Identify which cell holds the provided text, then report its (x, y) central coordinate. 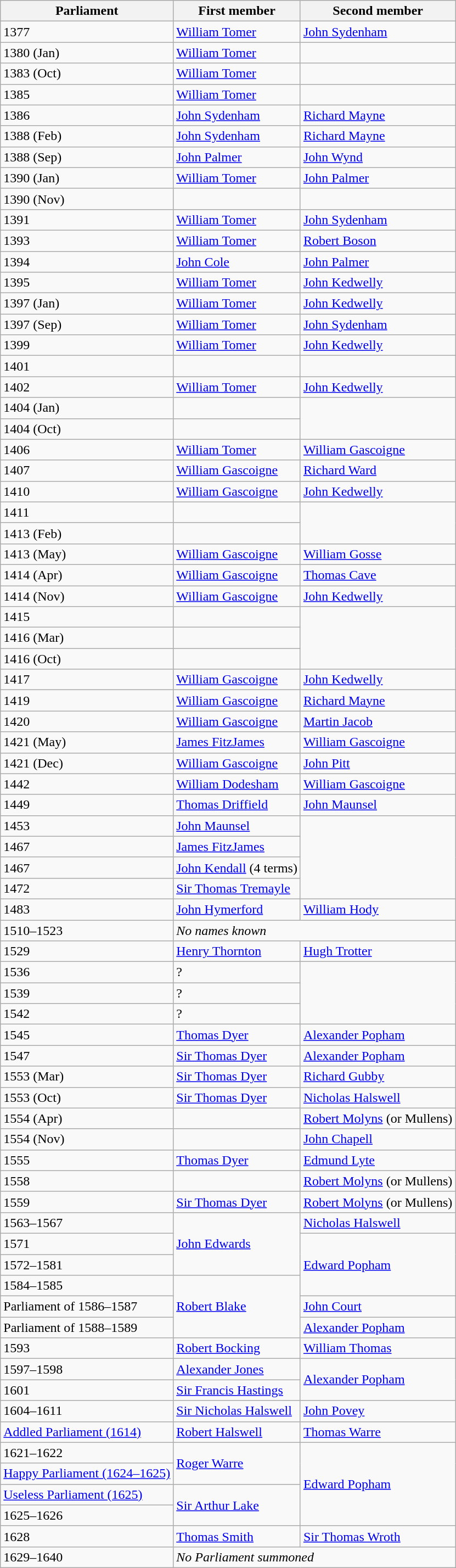
William Hody (378, 909)
Thomas Smith (237, 1536)
Sir Francis Hastings (237, 1390)
1442 (87, 784)
1390 (Jan) (87, 178)
1397 (Jan) (87, 304)
1404 (Jan) (87, 408)
1397 (Sep) (87, 324)
1453 (87, 826)
1393 (87, 240)
Addled Parliament (1614) (87, 1432)
Sir Arthur Lake (237, 1505)
1559 (87, 1202)
1621–1622 (87, 1453)
John Kendall (4 terms) (237, 867)
1421 (May) (87, 742)
1563–1567 (87, 1223)
Edmund Lyte (378, 1160)
1572–1581 (87, 1264)
1401 (87, 366)
1411 (87, 512)
1407 (87, 471)
Parliament (87, 11)
1625–1626 (87, 1515)
1413 (May) (87, 554)
Sir Thomas Wroth (378, 1536)
Parliament of 1586–1587 (87, 1307)
Robert Blake (237, 1307)
1415 (87, 617)
1395 (87, 283)
1483 (87, 909)
1536 (87, 972)
1414 (Apr) (87, 575)
1554 (Apr) (87, 1118)
Roger Warre (237, 1463)
1604–1611 (87, 1411)
Parliament of 1588–1589 (87, 1328)
1388 (Sep) (87, 157)
Thomas Driffield (237, 805)
Richard Gubby (378, 1077)
John Cole (237, 262)
1629–1640 (87, 1557)
1539 (87, 993)
Martin Jacob (378, 721)
John Hymerford (237, 909)
1402 (87, 387)
1388 (Feb) (87, 136)
1390 (Nov) (87, 199)
1410 (87, 491)
Sir Thomas Tremayle (237, 888)
1414 (Nov) (87, 596)
1529 (87, 951)
Sir Nicholas Halswell (237, 1411)
1584–1585 (87, 1286)
1391 (87, 220)
Robert Bocking (237, 1348)
Thomas Warre (378, 1432)
1380 (Jan) (87, 53)
1571 (87, 1244)
1404 (Oct) (87, 429)
1399 (87, 345)
1547 (87, 1056)
Richard Ward (378, 471)
John Court (378, 1307)
William Gosse (378, 554)
1553 (Mar) (87, 1077)
John Pitt (378, 763)
1510–1523 (87, 931)
1383 (Oct) (87, 74)
First member (237, 11)
Thomas Cave (378, 575)
1597–1598 (87, 1369)
John Chapell (378, 1139)
1416 (Mar) (87, 638)
1417 (87, 680)
Second member (378, 11)
1421 (Dec) (87, 763)
Hugh Trotter (378, 951)
1628 (87, 1536)
1406 (87, 450)
1542 (87, 1014)
No names known (314, 931)
No Parliament summoned (314, 1557)
John Wynd (378, 157)
Robert Halswell (237, 1432)
1558 (87, 1181)
William Dodesham (237, 784)
William Thomas (378, 1348)
1385 (87, 94)
1420 (87, 721)
1386 (87, 115)
John Povey (378, 1411)
1555 (87, 1160)
1545 (87, 1035)
1472 (87, 888)
1413 (Feb) (87, 533)
1394 (87, 262)
Useless Parliament (1625) (87, 1494)
1593 (87, 1348)
1554 (Nov) (87, 1139)
1377 (87, 32)
Alexander Jones (237, 1369)
1419 (87, 701)
John Edwards (237, 1244)
Henry Thornton (237, 951)
1601 (87, 1390)
Robert Boson (378, 240)
1449 (87, 805)
1416 (Oct) (87, 659)
1553 (Oct) (87, 1097)
Happy Parliament (1624–1625) (87, 1474)
